Pinpoint the cell where the given text exists, returning its (x, y) midpoint coordinate. 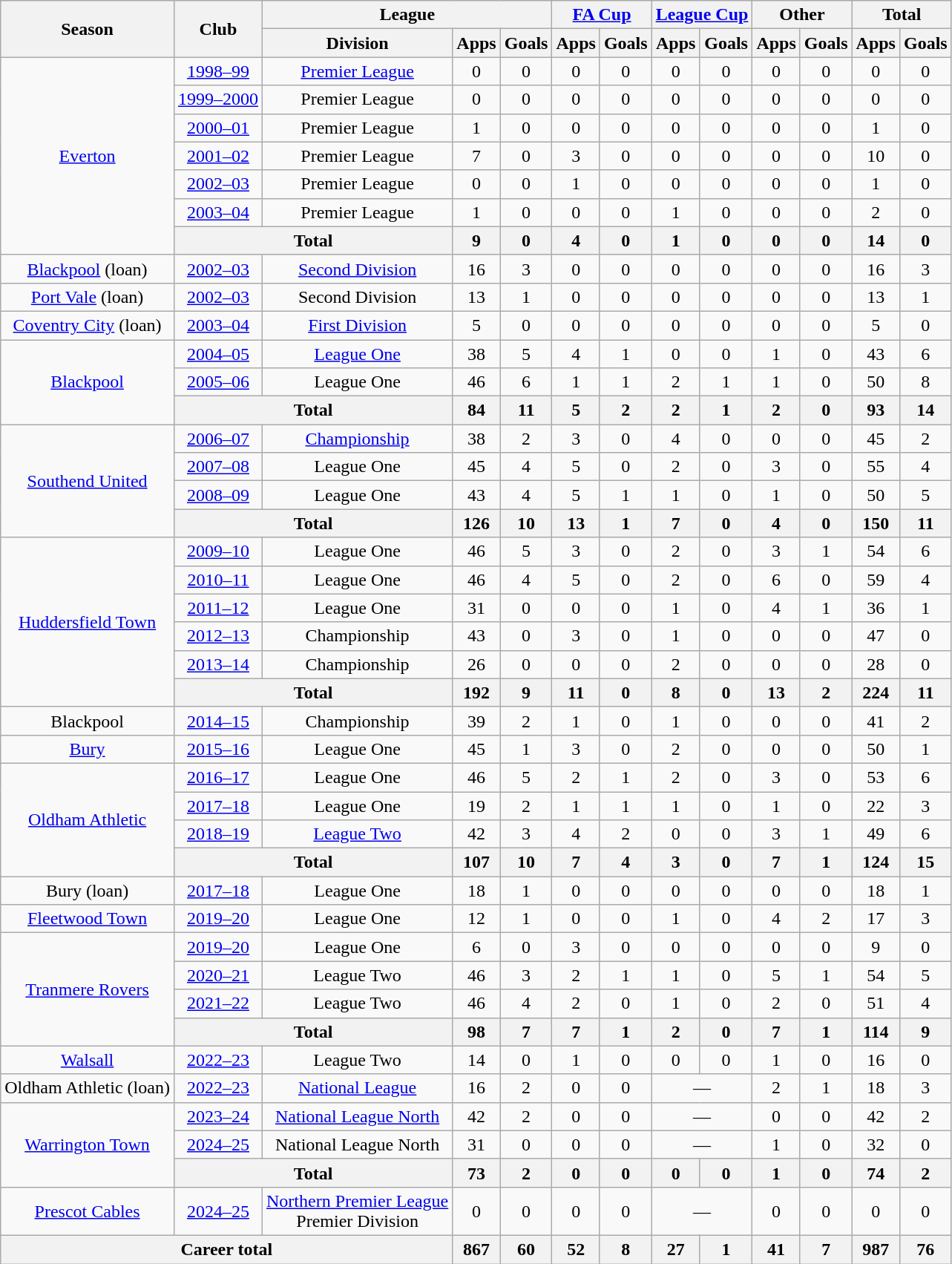
987 (876, 1249)
Blackpool (loan) (88, 269)
126 (476, 523)
84 (476, 410)
2010–11 (218, 580)
Huddersfield Town (88, 622)
47 (876, 636)
39 (476, 721)
Oldham Athletic (loan) (88, 1088)
74 (876, 1173)
2018–19 (218, 834)
Port Vale (loan) (88, 297)
2015–16 (218, 749)
First Division (357, 325)
76 (925, 1249)
2006–07 (218, 439)
League Cup (702, 15)
19 (476, 805)
55 (876, 467)
FA Cup (602, 15)
2016–17 (218, 777)
Oldham Athletic (88, 819)
2023–24 (218, 1116)
12 (476, 919)
98 (476, 1032)
Fleetwood Town (88, 919)
Coventry City (loan) (88, 325)
53 (876, 777)
Club (218, 29)
Everton (88, 156)
2008–09 (218, 495)
73 (476, 1173)
60 (526, 1249)
27 (675, 1249)
150 (876, 523)
Northern Premier LeaguePremier Division (357, 1211)
867 (476, 1249)
124 (876, 862)
Walsall (88, 1060)
52 (576, 1249)
22 (876, 805)
26 (476, 664)
59 (876, 580)
28 (876, 664)
Prescot Cables (88, 1211)
114 (876, 1032)
2007–08 (218, 467)
Southend United (88, 481)
Season (88, 29)
1998–99 (218, 71)
32 (876, 1145)
192 (476, 692)
107 (476, 862)
2014–15 (218, 721)
36 (876, 608)
Bury (88, 749)
2005–06 (218, 382)
17 (876, 919)
2011–12 (218, 608)
224 (876, 692)
Other (802, 15)
2001–02 (218, 156)
1999–2000 (218, 99)
2013–14 (218, 664)
2012–13 (218, 636)
15 (925, 862)
Division (357, 43)
2004–05 (218, 354)
Tranmere Rovers (88, 989)
49 (876, 834)
2021–22 (218, 1003)
2020–21 (218, 975)
93 (876, 410)
Career total (227, 1249)
51 (876, 1003)
League (407, 15)
Warrington Town (88, 1145)
National League (357, 1088)
2000–01 (218, 128)
2009–10 (218, 551)
Bury (loan) (88, 891)
